Return the (X, Y) coordinate for the center point of the cell that contains the specified text.  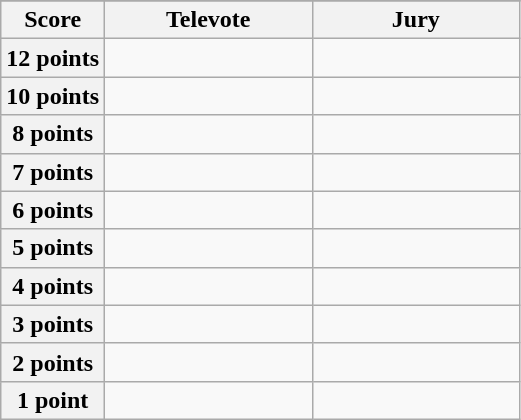
2 points (53, 362)
5 points (53, 248)
7 points (53, 172)
3 points (53, 324)
10 points (53, 96)
12 points (53, 58)
6 points (53, 210)
1 point (53, 400)
Televote (209, 20)
8 points (53, 134)
Jury (416, 20)
4 points (53, 286)
Score (53, 20)
